Search for the cell housing the specified text and yield its (X, Y) center coordinate. 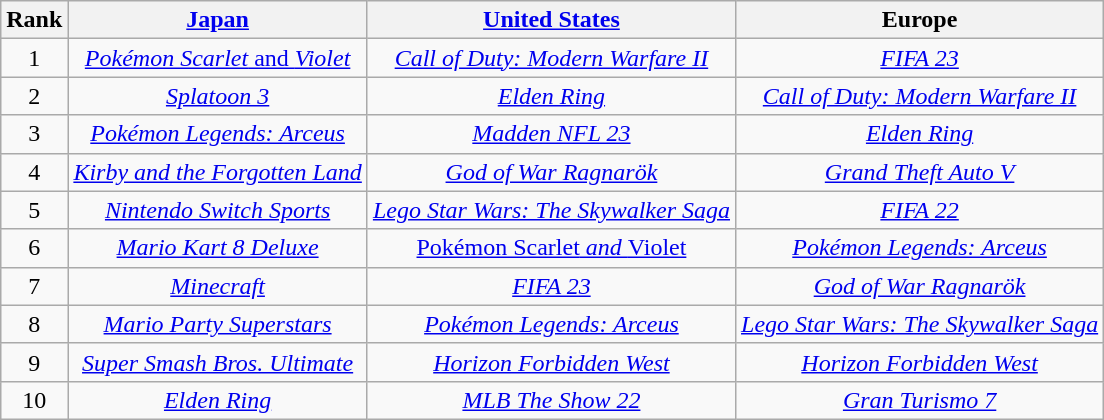
FIFA 22 (920, 210)
6 (34, 248)
Splatoon 3 (218, 96)
2 (34, 96)
Kirby and the Forgotten Land (218, 172)
Europe (920, 20)
Minecraft (218, 286)
Madden NFL 23 (551, 134)
1 (34, 58)
5 (34, 210)
Gran Turismo 7 (920, 400)
Mario Party Superstars (218, 324)
10 (34, 400)
3 (34, 134)
Super Smash Bros. Ultimate (218, 362)
9 (34, 362)
MLB The Show 22 (551, 400)
Japan (218, 20)
7 (34, 286)
Grand Theft Auto V (920, 172)
Rank (34, 20)
8 (34, 324)
Mario Kart 8 Deluxe (218, 248)
Nintendo Switch Sports (218, 210)
United States (551, 20)
4 (34, 172)
